Capture the cell that displays the provided text and extract its [X, Y] central coordinate. 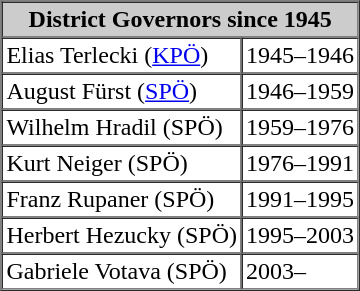
Herbert Hezucky (SPÖ) [122, 236]
1959–1976 [300, 128]
1945–1946 [300, 56]
Gabriele Votava (SPÖ) [122, 272]
Elias Terlecki (KPÖ) [122, 56]
District Governors since 1945 [180, 20]
1995–2003 [300, 236]
Kurt Neiger (SPÖ) [122, 164]
2003– [300, 272]
Wilhelm Hradil (SPÖ) [122, 128]
1991–1995 [300, 200]
Franz Rupaner (SPÖ) [122, 200]
August Fürst (SPÖ) [122, 92]
1976–1991 [300, 164]
1946–1959 [300, 92]
